From the cell containing the given text, extract its center point as (x, y) coordinate. 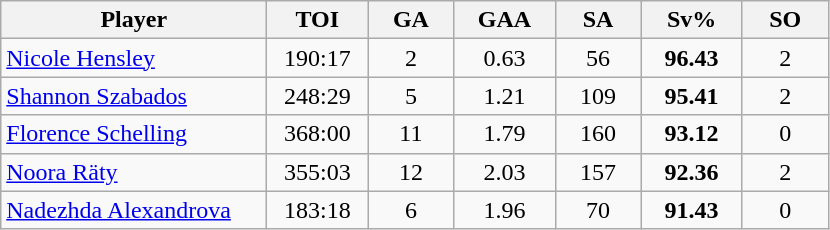
109 (598, 96)
96.43 (692, 58)
SO (785, 20)
93.12 (692, 134)
1.21 (504, 96)
355:03 (318, 172)
91.43 (692, 210)
Florence Schelling (134, 134)
160 (598, 134)
95.41 (692, 96)
92.36 (692, 172)
Nicole Hensley (134, 58)
Nadezhda Alexandrova (134, 210)
70 (598, 210)
157 (598, 172)
190:17 (318, 58)
11 (411, 134)
2.03 (504, 172)
Sv% (692, 20)
368:00 (318, 134)
1.79 (504, 134)
Player (134, 20)
SA (598, 20)
GA (411, 20)
248:29 (318, 96)
Shannon Szabados (134, 96)
56 (598, 58)
183:18 (318, 210)
6 (411, 210)
5 (411, 96)
1.96 (504, 210)
12 (411, 172)
0.63 (504, 58)
TOI (318, 20)
Noora Räty (134, 172)
GAA (504, 20)
